Find where the given text appears and provide that cell's center as [X, Y] coordinate. 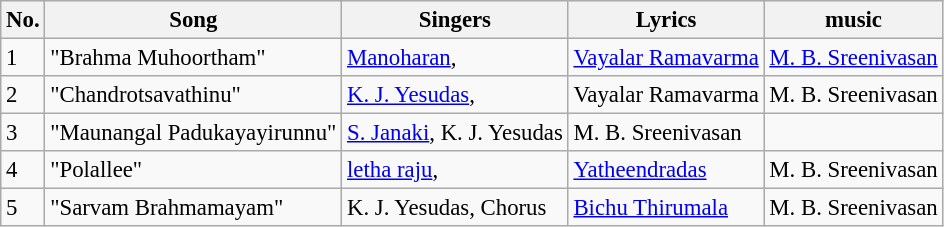
2 [23, 95]
"Polallee" [194, 170]
Song [194, 20]
"Sarvam Brahmamayam" [194, 208]
No. [23, 20]
3 [23, 133]
Lyrics [666, 20]
1 [23, 58]
"Chandrotsavathinu" [194, 95]
Singers [455, 20]
"Brahma Muhoortham" [194, 58]
Bichu Thirumala [666, 208]
K. J. Yesudas, Chorus [455, 208]
4 [23, 170]
letha raju, [455, 170]
K. J. Yesudas, [455, 95]
Yatheendradas [666, 170]
5 [23, 208]
"Maunangal Padukayayirunnu" [194, 133]
Manoharan, [455, 58]
music [854, 20]
S. Janaki, K. J. Yesudas [455, 133]
